Provide the [x, y] coordinate of the cell's center where the given text is located.  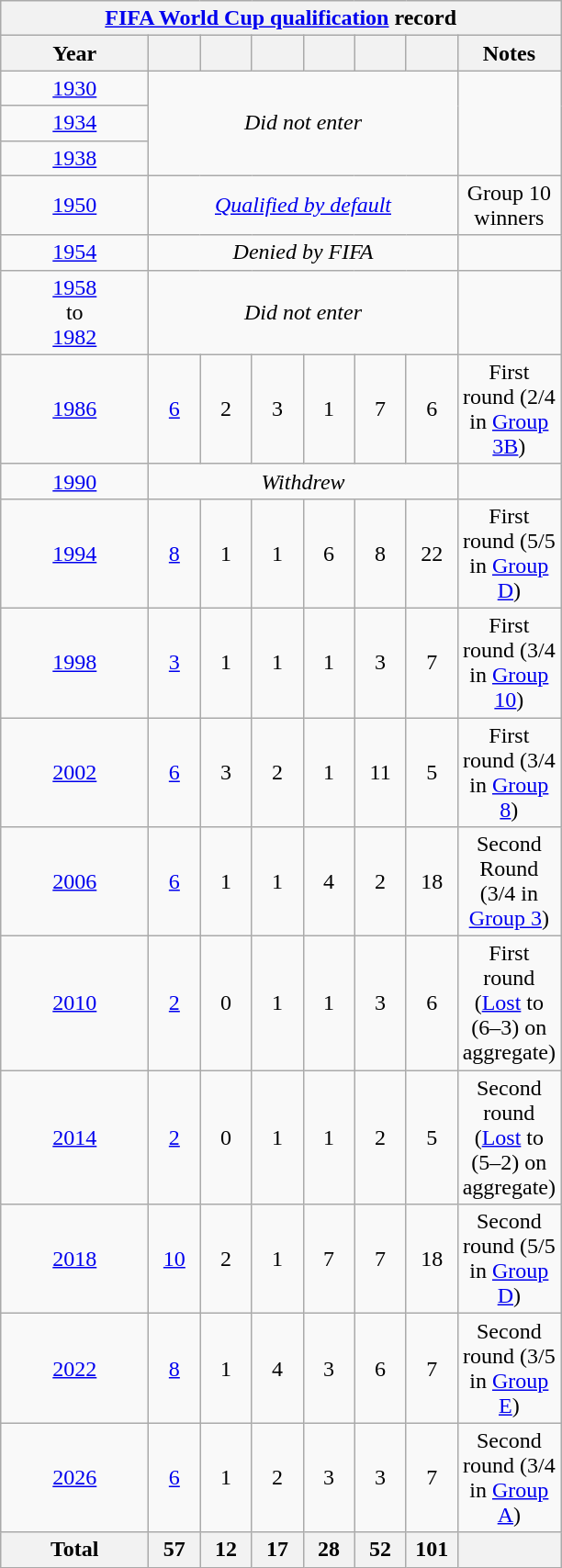
First round (2/4 in Group 3B) [509, 409]
10 [174, 1260]
57 [174, 1550]
1950 [75, 206]
Group 10 winners [509, 206]
1938 [75, 158]
2022 [75, 1368]
2014 [75, 1137]
2018 [75, 1260]
Year [75, 53]
Second round (3/4 in Group A) [509, 1478]
52 [380, 1550]
1958to 1982 [75, 312]
2010 [75, 1003]
Notes [509, 53]
Qualified by default [303, 206]
2026 [75, 1478]
Second Round (3/4 in Group 3) [509, 881]
2002 [75, 773]
12 [226, 1550]
Second round (3/5 in Group E) [509, 1368]
First round (3/4 in Group 10) [509, 663]
Second round (5/5 in Group D) [509, 1260]
22 [432, 553]
1934 [75, 123]
1994 [75, 553]
11 [380, 773]
Withdrew [303, 481]
First round (3/4 in Group 8) [509, 773]
1998 [75, 663]
1954 [75, 252]
101 [432, 1550]
Second round (Lost to (5–2) on aggregate) [509, 1137]
2006 [75, 881]
1990 [75, 481]
1986 [75, 409]
First round (Lost to (6–3) on aggregate) [509, 1003]
FIFA World Cup qualification record [281, 18]
Total [75, 1550]
28 [329, 1550]
1930 [75, 88]
17 [277, 1550]
First round (5/5 in Group D) [509, 553]
Denied by FIFA [303, 252]
